Locate the cell with the specified text and output its (X, Y) center coordinate. 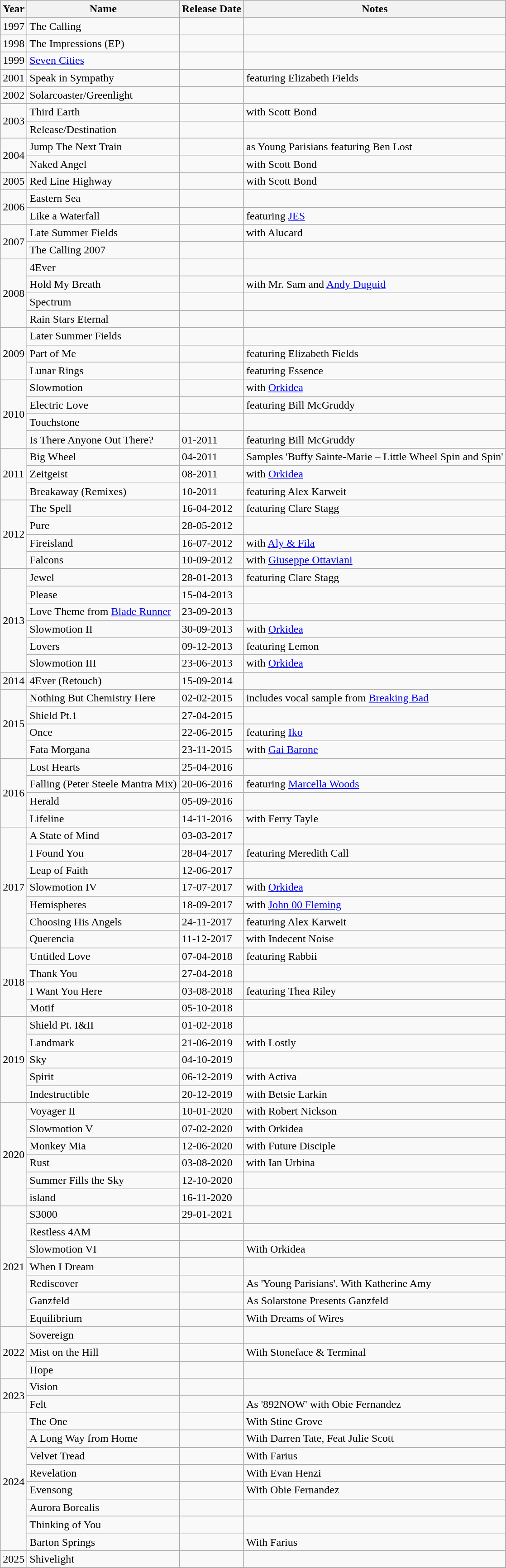
with Robert Nickson (375, 1111)
20-12-2019 (211, 1094)
2022 (14, 1353)
Seven Cities (103, 61)
2013 (14, 620)
Rain Stars Eternal (103, 319)
03-03-2017 (211, 836)
Sovereign (103, 1335)
Equilibrium (103, 1318)
with Ferry Tayle (375, 819)
Ganzfeld (103, 1301)
Zeitgeist (103, 474)
28-01-2013 (211, 577)
2006 (14, 207)
Slowmotion II (103, 629)
11-12-2017 (211, 939)
30-09-2013 (211, 629)
includes vocal sample from Breaking Bad (375, 698)
18-09-2017 (211, 905)
with Mr. Sam and Andy Duguid (375, 285)
03-08-2020 (211, 1163)
07-02-2020 (211, 1129)
featuring Thea Riley (375, 991)
featuring Meredith Call (375, 853)
23-09-2013 (211, 612)
1998 (14, 43)
Big Wheel (103, 457)
Summer Fills the Sky (103, 1180)
Slowmotion III (103, 663)
Name (103, 9)
Barton Springs (103, 1542)
With Dreams of Wires (375, 1318)
Falcons (103, 560)
05-09-2016 (211, 801)
Motif (103, 1008)
Notes (375, 9)
featuring Lemon (375, 646)
02-02-2015 (211, 698)
as Young Parisians featuring Ben Lost (375, 147)
Jewel (103, 577)
featuring Essence (375, 371)
The Calling 2007 (103, 250)
2008 (14, 293)
04-10-2019 (211, 1060)
with Lostly (375, 1042)
2014 (14, 681)
06-12-2019 (211, 1077)
2007 (14, 242)
27-04-2015 (211, 715)
Slowmotion IV (103, 887)
Felt (103, 1404)
With Evan Henzi (375, 1473)
Lunar Rings (103, 371)
12-06-2020 (211, 1146)
I Found You (103, 853)
Pure (103, 526)
A State of Mind (103, 836)
2010 (14, 414)
04-2011 (211, 457)
Release/Destination (103, 129)
2019 (14, 1059)
Jump The Next Train (103, 147)
Vision (103, 1387)
Spirit (103, 1077)
Year (14, 9)
Hemispheres (103, 905)
2012 (14, 534)
Revelation (103, 1473)
with Giuseppe Ottaviani (375, 560)
Late Summer Fields (103, 233)
2015 (14, 724)
Rediscover (103, 1283)
With Stoneface & Terminal (375, 1353)
As Solarstone Presents Ganzfeld (375, 1301)
21-06-2019 (211, 1042)
With Darren Tate, Feat Julie Scott (375, 1439)
Shield Pt. I&II (103, 1025)
with Gai Barone (375, 749)
With Stine Grove (375, 1421)
Aurora Borealis (103, 1507)
featuring JES (375, 216)
Samples 'Buffy Sainte-Marie – Little Wheel Spin and Spin' (375, 457)
22-06-2015 (211, 732)
As '892NOW' with Obie Fernandez (375, 1404)
Restless 4AM (103, 1232)
Monkey Mia (103, 1146)
A Long Way from Home (103, 1439)
Shivelight (103, 1559)
07-04-2018 (211, 956)
05-10-2018 (211, 1008)
12-10-2020 (211, 1180)
2016 (14, 793)
Third Earth (103, 112)
Velvet Tread (103, 1456)
Solarcoaster/Greenlight (103, 95)
island (103, 1197)
Nothing But Chemistry Here (103, 698)
Speak in Sympathy (103, 78)
I Want You Here (103, 991)
Hold My Breath (103, 285)
24-11-2017 (211, 922)
27-04-2018 (211, 973)
01-2011 (211, 439)
Like a Waterfall (103, 216)
2003 (14, 121)
14-11-2016 (211, 819)
08-2011 (211, 474)
20-06-2016 (211, 784)
The Spell (103, 509)
Is There Anyone Out There? (103, 439)
Thank You (103, 973)
2009 (14, 353)
16-11-2020 (211, 1197)
10-09-2012 (211, 560)
Shield Pt.1 (103, 715)
with John 00 Fleming (375, 905)
As 'Young Parisians'. With Katherine Amy (375, 1283)
Lost Hearts (103, 767)
Indestructible (103, 1094)
Slowmotion VI (103, 1249)
Breakaway (Remixes) (103, 491)
When I Dream (103, 1266)
The One (103, 1421)
28-05-2012 (211, 526)
01-02-2018 (211, 1025)
Rust (103, 1163)
23-06-2013 (211, 663)
Spectrum (103, 302)
With Obie Fernandez (375, 1490)
Mist on the Hill (103, 1353)
15-04-2013 (211, 595)
Touchstone (103, 422)
2018 (14, 982)
with Ian Urbina (375, 1163)
2011 (14, 474)
16-04-2012 (211, 509)
Once (103, 732)
Landmark (103, 1042)
16-07-2012 (211, 543)
The Calling (103, 26)
2020 (14, 1154)
12-06-2017 (211, 870)
Herald (103, 801)
featuring Iko (375, 732)
The Impressions (EP) (103, 43)
with Activa (375, 1077)
featuring Marcella Woods (375, 784)
Fata Morgana (103, 749)
Please (103, 595)
with Indecent Noise (375, 939)
Untitled Love (103, 956)
17-07-2017 (211, 887)
2004 (14, 155)
Red Line Highway (103, 181)
Sky (103, 1060)
2005 (14, 181)
Lovers (103, 646)
with Alucard (375, 233)
Lifeline (103, 819)
2001 (14, 78)
2021 (14, 1266)
Slowmotion (103, 388)
2002 (14, 95)
With Orkidea (375, 1249)
Thinking of You (103, 1525)
with Betsie Larkin (375, 1094)
1997 (14, 26)
10-01-2020 (211, 1111)
Part of Me (103, 353)
Later Summer Fields (103, 336)
25-04-2016 (211, 767)
2017 (14, 887)
Falling (Peter Steele Mantra Mix) (103, 784)
Querencia (103, 939)
Electric Love (103, 405)
29-01-2021 (211, 1215)
Fireisland (103, 543)
Leap of Faith (103, 870)
Eastern Sea (103, 198)
23-11-2015 (211, 749)
Naked Angel (103, 164)
featuring Rabbii (375, 956)
with Aly & Fila (375, 543)
Love Theme from Blade Runner (103, 612)
2025 (14, 1559)
Hope (103, 1370)
1999 (14, 61)
S3000 (103, 1215)
Release Date (211, 9)
15-09-2014 (211, 681)
Evensong (103, 1490)
4Ever (Retouch) (103, 681)
10-2011 (211, 491)
03-08-2018 (211, 991)
4Ever (103, 267)
Voyager II (103, 1111)
09-12-2013 (211, 646)
28-04-2017 (211, 853)
Slowmotion V (103, 1129)
Choosing His Angels (103, 922)
2023 (14, 1396)
2024 (14, 1482)
with Future Disciple (375, 1146)
